Find where the given text appears and provide that cell's center as (x, y) coordinate. 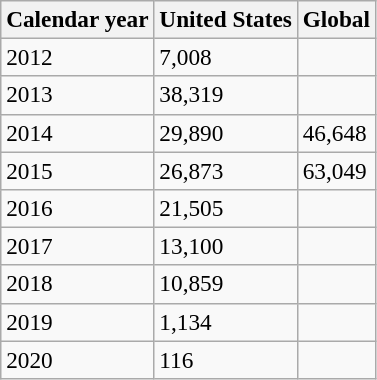
13,100 (226, 246)
26,873 (226, 170)
63,049 (336, 170)
10,859 (226, 284)
2017 (78, 246)
21,505 (226, 208)
1,134 (226, 322)
46,648 (336, 133)
7,008 (226, 57)
Global (336, 19)
2015 (78, 170)
2016 (78, 208)
2012 (78, 57)
United States (226, 19)
2018 (78, 284)
2019 (78, 322)
2013 (78, 95)
Calendar year (78, 19)
2014 (78, 133)
29,890 (226, 133)
38,319 (226, 95)
116 (226, 359)
2020 (78, 359)
